Return (x, y) of the center of cell containing provided text 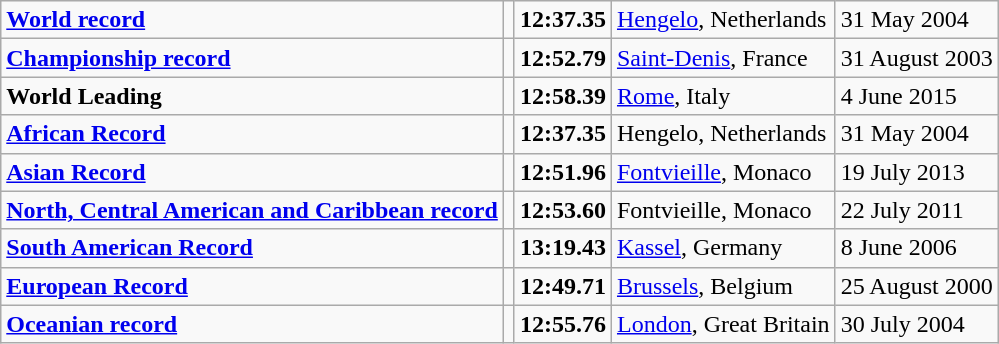
Championship record (252, 58)
North, Central American and Caribbean record (252, 210)
Saint-Denis, France (723, 58)
African Record (252, 134)
Kassel, Germany (723, 248)
12:51.96 (562, 172)
12:52.79 (562, 58)
22 July 2011 (916, 210)
South American Record (252, 248)
Rome, Italy (723, 96)
Asian Record (252, 172)
Brussels, Belgium (723, 286)
4 June 2015 (916, 96)
8 June 2006 (916, 248)
European Record (252, 286)
13:19.43 (562, 248)
Oceanian record (252, 324)
12:49.71 (562, 286)
12:58.39 (562, 96)
12:53.60 (562, 210)
31 August 2003 (916, 58)
12:55.76 (562, 324)
19 July 2013 (916, 172)
World Leading (252, 96)
London, Great Britain (723, 324)
30 July 2004 (916, 324)
World record (252, 20)
25 August 2000 (916, 286)
